Return (x, y) of the center of cell containing provided text 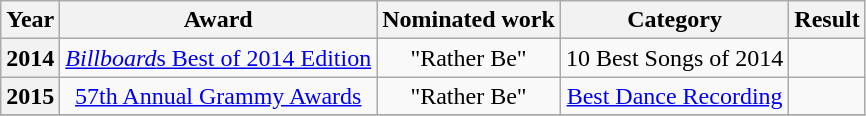
2014 (30, 58)
Billboards Best of 2014 Edition (218, 58)
Result (827, 20)
Nominated work (469, 20)
2015 (30, 96)
Best Dance Recording (674, 96)
Award (218, 20)
57th Annual Grammy Awards (218, 96)
10 Best Songs of 2014 (674, 58)
Category (674, 20)
Year (30, 20)
